Output the (x, y) coordinate of the center of the cell containing the given text.  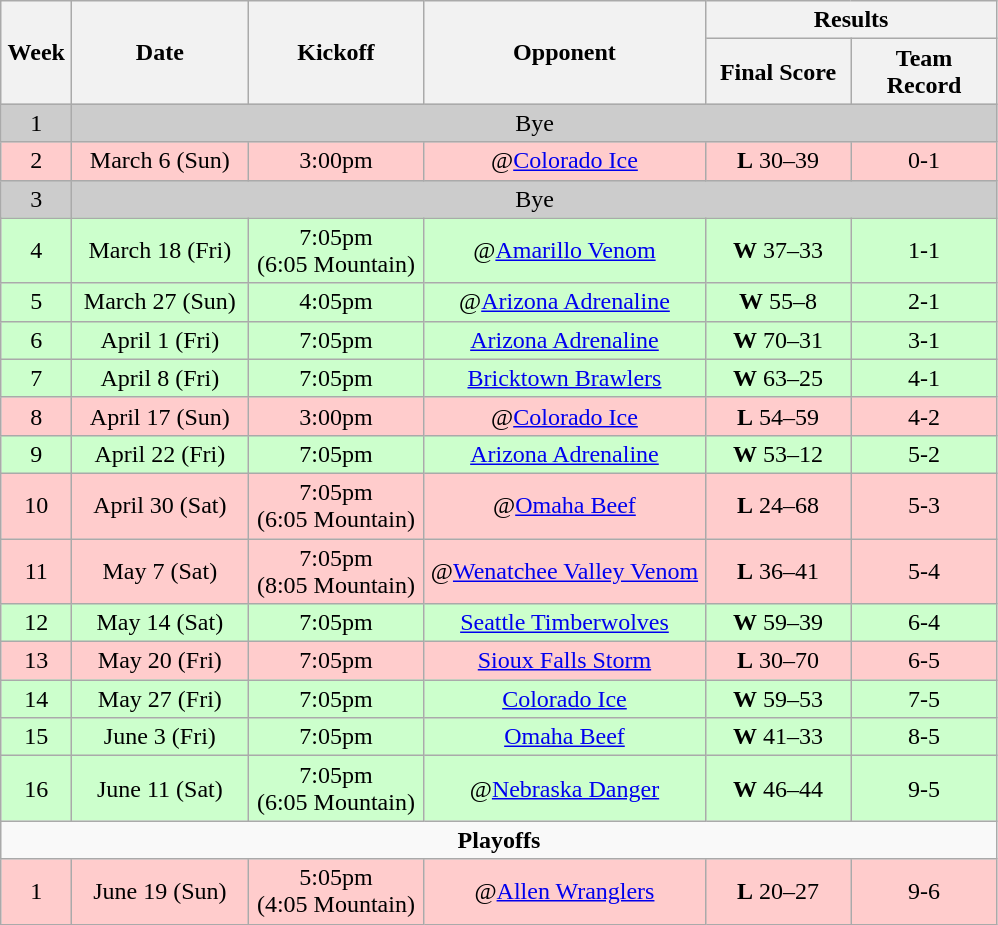
April 17 (Sun) (160, 416)
June 19 (Sun) (160, 892)
3-1 (924, 340)
W 59–53 (778, 699)
May 14 (Sat) (160, 623)
5 (36, 302)
15 (36, 737)
April 1 (Fri) (160, 340)
6-5 (924, 661)
W 37–33 (778, 250)
W 46–44 (778, 788)
4-2 (924, 416)
@Arizona Adrenaline (564, 302)
March 6 (Sun) (160, 161)
2-1 (924, 302)
7 (36, 378)
May 27 (Fri) (160, 699)
Date (160, 52)
L 54–59 (778, 416)
Seattle Timberwolves (564, 623)
6 (36, 340)
W 59–39 (778, 623)
Week (36, 52)
April 30 (Sat) (160, 506)
Team Record (924, 72)
June 11 (Sat) (160, 788)
L 36–41 (778, 570)
Sioux Falls Storm (564, 661)
13 (36, 661)
7-5 (924, 699)
8 (36, 416)
16 (36, 788)
5-3 (924, 506)
Final Score (778, 72)
March 18 (Fri) (160, 250)
June 3 (Fri) (160, 737)
Opponent (564, 52)
8-5 (924, 737)
Omaha Beef (564, 737)
0-1 (924, 161)
Playoffs (499, 840)
W 53–12 (778, 454)
1-1 (924, 250)
Bricktown Brawlers (564, 378)
@Allen Wranglers (564, 892)
5:05pm(4:05 Mountain) (336, 892)
W 41–33 (778, 737)
9-6 (924, 892)
4 (36, 250)
5-2 (924, 454)
14 (36, 699)
L 30–39 (778, 161)
April 22 (Fri) (160, 454)
11 (36, 570)
Results (851, 20)
Colorado Ice (564, 699)
May 20 (Fri) (160, 661)
12 (36, 623)
6-4 (924, 623)
@Amarillo Venom (564, 250)
4:05pm (336, 302)
L 30–70 (778, 661)
5-4 (924, 570)
W 70–31 (778, 340)
@Wenatchee Valley Venom (564, 570)
March 27 (Sun) (160, 302)
10 (36, 506)
4-1 (924, 378)
2 (36, 161)
@Nebraska Danger (564, 788)
W 63–25 (778, 378)
7:05pm(8:05 Mountain) (336, 570)
Kickoff (336, 52)
@Omaha Beef (564, 506)
3 (36, 199)
April 8 (Fri) (160, 378)
9 (36, 454)
W 55–8 (778, 302)
May 7 (Sat) (160, 570)
L 24–68 (778, 506)
9-5 (924, 788)
L 20–27 (778, 892)
